Output the [X, Y] coordinate of the center of the cell containing the given text.  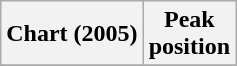
Peak position [189, 34]
Chart (2005) [72, 34]
